Output the (x, y) coordinate of the center of the cell containing the given text.  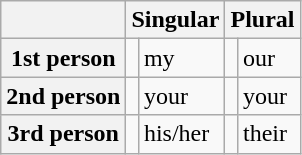
our (268, 58)
1st person (64, 58)
his/her (182, 134)
Singular (176, 20)
3rd person (64, 134)
their (268, 134)
my (182, 58)
2nd person (64, 96)
Plural (262, 20)
